From the cell containing the given text, extract its center point as [x, y] coordinate. 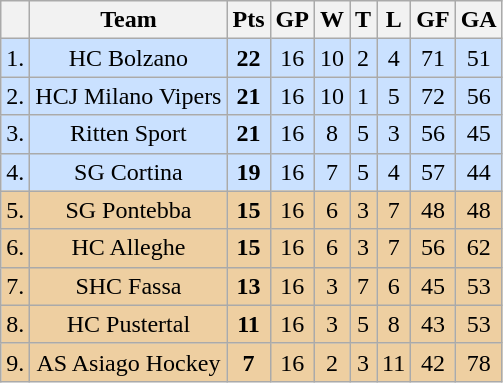
42 [433, 362]
SHC Fassa [128, 286]
HCJ Milano Vipers [128, 96]
T [364, 20]
13 [248, 286]
72 [433, 96]
Team [128, 20]
1 [364, 96]
19 [248, 172]
22 [248, 58]
L [394, 20]
6. [16, 248]
7. [16, 286]
GF [433, 20]
57 [433, 172]
HC Pustertal [128, 324]
51 [478, 58]
9. [16, 362]
SG Cortina [128, 172]
AS Asiago Hockey [128, 362]
GP [292, 20]
SG Pontebba [128, 210]
HC Bolzano [128, 58]
78 [478, 362]
44 [478, 172]
GA [478, 20]
71 [433, 58]
8. [16, 324]
62 [478, 248]
5. [16, 210]
43 [433, 324]
Pts [248, 20]
2. [16, 96]
W [332, 20]
1. [16, 58]
HC Alleghe [128, 248]
3. [16, 134]
4. [16, 172]
Ritten Sport [128, 134]
